Output the [x, y] coordinate of the center of the cell containing the given text.  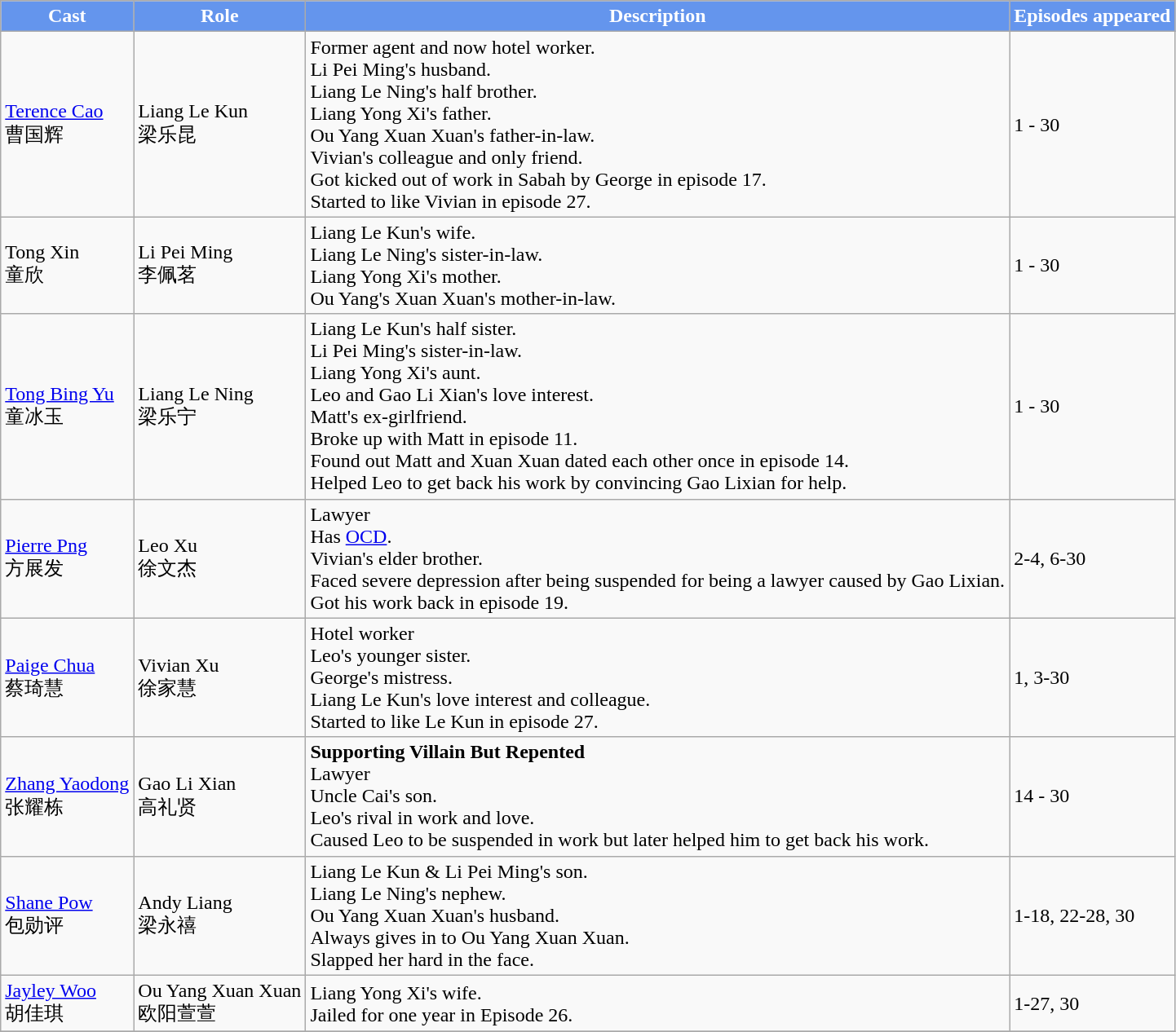
Jayley Woo 胡佳琪 [67, 1003]
Liang Le Ning 梁乐宁 [220, 406]
Terence Cao 曹国辉 [67, 124]
Leo Xu 徐文杰 [220, 558]
Zhang Yaodong 张耀栋 [67, 796]
Andy Liang 梁永禧 [220, 915]
Liang Le Kun's wife. Liang Le Ning's sister-in-law. Liang Yong Xi's mother. Ou Yang's Xuan Xuan's mother-in-law. [657, 266]
Tong Xin 童欣 [67, 266]
Vivian Xu 徐家慧 [220, 677]
Hotel worker Leo's younger sister. George's mistress. Liang Le Kun's love interest and colleague. Started to like Le Kun in episode 27. [657, 677]
Ou Yang Xuan Xuan 欧阳萱萱 [220, 1003]
Li Pei Ming 李佩茗 [220, 266]
Episodes appeared [1093, 16]
Liang Yong Xi's wife. Jailed for one year in Episode 26. [657, 1003]
Tong Bing Yu 童冰玉 [67, 406]
Pierre Png 方展发 [67, 558]
Shane Pow 包勋评 [67, 915]
Role [220, 16]
1, 3-30 [1093, 677]
Cast [67, 16]
1-27, 30 [1093, 1003]
Description [657, 16]
Gao Li Xian 高礼贤 [220, 796]
Liang Le Kun 梁乐昆 [220, 124]
1-18, 22-28, 30 [1093, 915]
2-4, 6-30 [1093, 558]
14 - 30 [1093, 796]
Paige Chua 蔡琦慧 [67, 677]
